Locate the cell with the specified text and output its (X, Y) center coordinate. 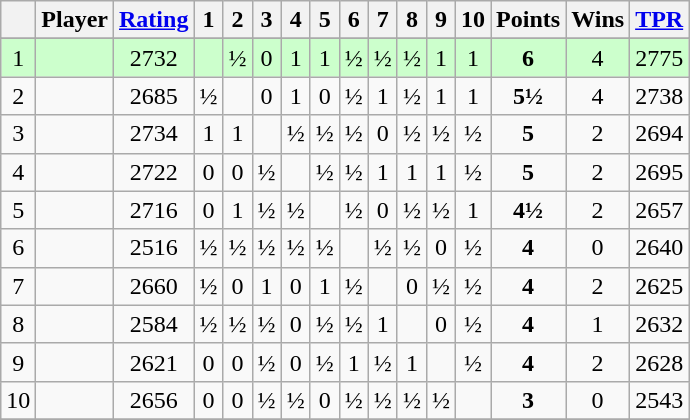
5½ (528, 96)
2516 (154, 248)
2621 (154, 362)
4½ (528, 210)
Player (75, 20)
2543 (660, 400)
Wins (598, 20)
2584 (154, 324)
2660 (154, 286)
2732 (154, 58)
2694 (660, 134)
2716 (154, 210)
2632 (660, 324)
2734 (154, 134)
2738 (660, 96)
2657 (660, 210)
Points (528, 20)
2628 (660, 362)
TPR (660, 20)
2656 (154, 400)
Rating (154, 20)
2722 (154, 172)
2625 (660, 286)
2775 (660, 58)
2640 (660, 248)
2695 (660, 172)
2685 (154, 96)
